Provide the (X, Y) coordinate of the cell's center where the given text is located.  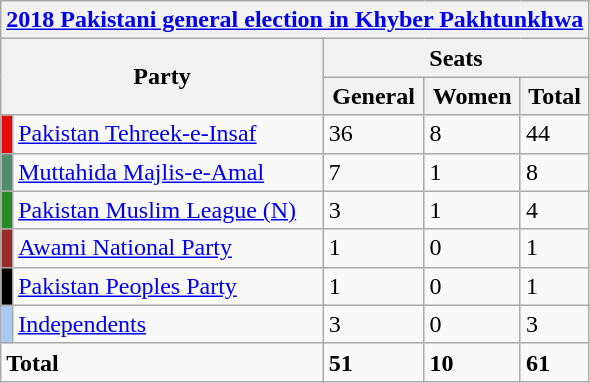
61 (554, 362)
7 (374, 172)
10 (472, 362)
Awami National Party (168, 248)
44 (554, 134)
2018 Pakistani general election in Khyber Pakhtunkhwa (295, 20)
Women (472, 96)
36 (374, 134)
Muttahida Majlis-e-Amal (168, 172)
Pakistan Peoples Party (168, 286)
Party (162, 77)
Pakistan Tehreek-e-Insaf (168, 134)
Pakistan Muslim League (N) (168, 210)
Seats (456, 58)
General (374, 96)
Independents (168, 324)
51 (374, 362)
4 (554, 210)
